Output the [x, y] coordinate of the center of the cell containing the given text.  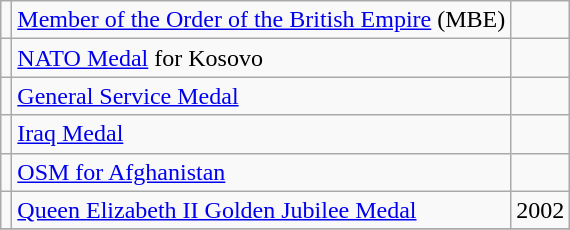
OSM for Afghanistan [262, 172]
Member of the Order of the British Empire (MBE) [262, 20]
Queen Elizabeth II Golden Jubilee Medal [262, 210]
Iraq Medal [262, 134]
NATO Medal for Kosovo [262, 58]
2002 [540, 210]
General Service Medal [262, 96]
